Identify which cell holds the provided text, then report its (x, y) central coordinate. 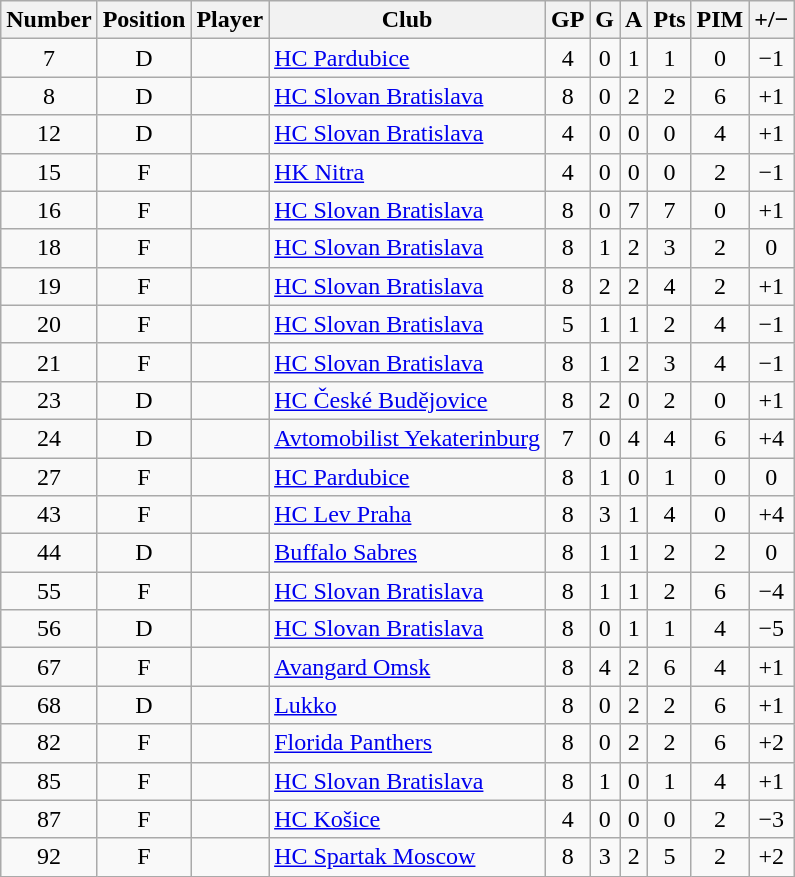
Lukko (408, 705)
−5 (772, 629)
Player (230, 20)
A (634, 20)
12 (49, 134)
Position (144, 20)
Number (49, 20)
HC Košice (408, 819)
GP (567, 20)
87 (49, 819)
HC Spartak Moscow (408, 857)
27 (49, 477)
23 (49, 400)
55 (49, 591)
20 (49, 324)
HC České Budějovice (408, 400)
68 (49, 705)
21 (49, 362)
−3 (772, 819)
HC Lev Praha (408, 515)
HK Nitra (408, 172)
Avtomobilist Yekaterinburg (408, 438)
Avangard Omsk (408, 667)
19 (49, 286)
Buffalo Sabres (408, 553)
−4 (772, 591)
16 (49, 210)
18 (49, 248)
Florida Panthers (408, 743)
Pts (670, 20)
67 (49, 667)
44 (49, 553)
24 (49, 438)
82 (49, 743)
+/− (772, 20)
15 (49, 172)
Club (408, 20)
G (605, 20)
43 (49, 515)
56 (49, 629)
PIM (720, 20)
85 (49, 781)
92 (49, 857)
